Pinpoint the cell where the given text exists, returning its [X, Y] midpoint coordinate. 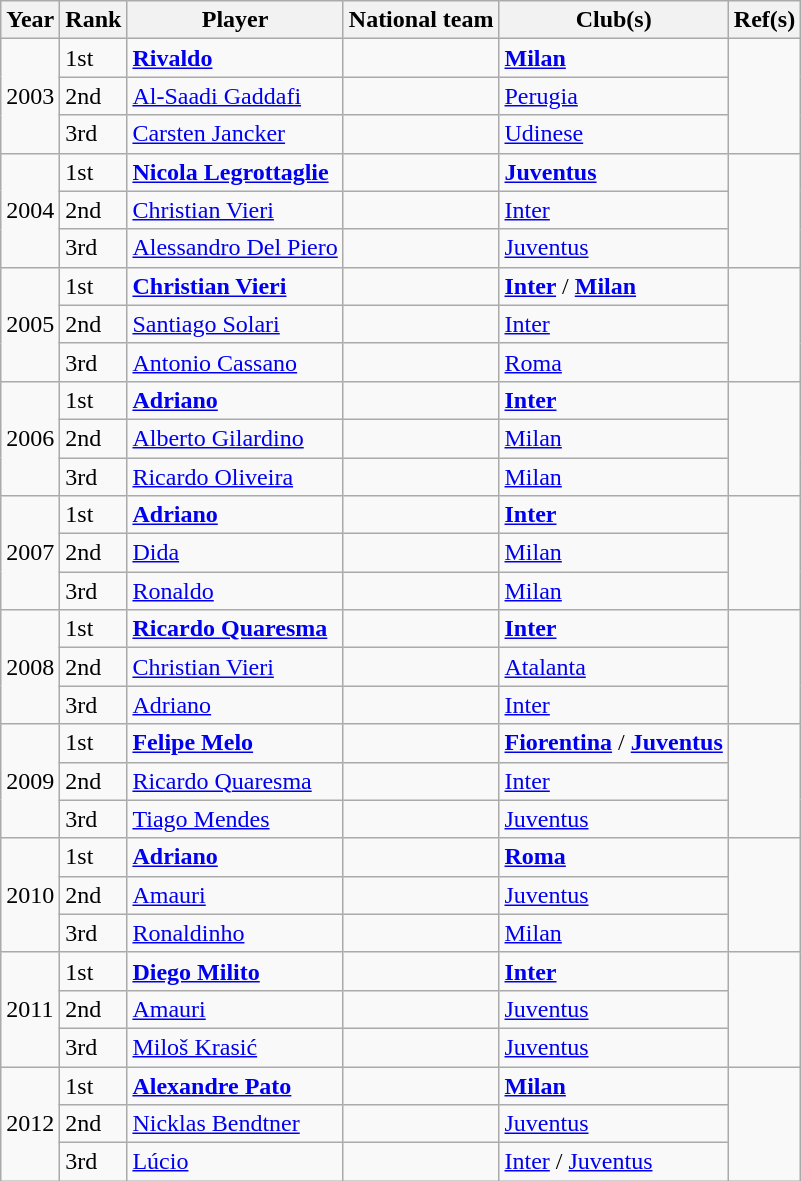
Ronaldinho [235, 933]
Nicola Legrottaglie [235, 172]
2012 [30, 1123]
Felipe Melo [235, 743]
2009 [30, 781]
Year [30, 20]
Lúcio [235, 1162]
Udinese [614, 134]
Rivaldo [235, 58]
Antonio Cassano [235, 362]
Alberto Gilardino [235, 438]
2005 [30, 324]
Santiago Solari [235, 324]
Ref(s) [764, 20]
Fiorentina / Juventus [614, 743]
Player [235, 20]
2006 [30, 438]
Carsten Jancker [235, 134]
2004 [30, 210]
Ronaldo [235, 591]
Diego Milito [235, 971]
2010 [30, 895]
2008 [30, 667]
Ricardo Oliveira [235, 477]
Dida [235, 553]
Rank [94, 20]
Nicklas Bendtner [235, 1124]
Al-Saadi Gaddafi [235, 96]
Atalanta [614, 667]
2003 [30, 96]
National team [421, 20]
Perugia [614, 96]
Miloš Krasić [235, 1047]
Tiago Mendes [235, 819]
Inter / Juventus [614, 1162]
2007 [30, 553]
2011 [30, 1009]
Inter / Milan [614, 286]
Alexandre Pato [235, 1085]
Club(s) [614, 20]
Alessandro Del Piero [235, 248]
